Return (X, Y) of the center of cell containing provided text 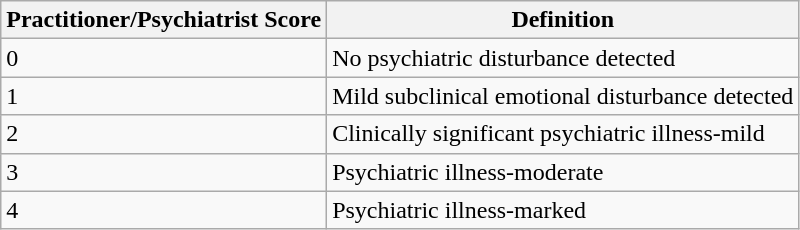
1 (164, 96)
3 (164, 172)
Practitioner/Psychiatrist Score (164, 20)
Psychiatric illness-marked (563, 210)
4 (164, 210)
Definition (563, 20)
No psychiatric disturbance detected (563, 58)
Psychiatric illness-moderate (563, 172)
Mild subclinical emotional disturbance detected (563, 96)
0 (164, 58)
Clinically significant psychiatric illness-mild (563, 134)
2 (164, 134)
